Locate the cell with the specified text and output its (x, y) center coordinate. 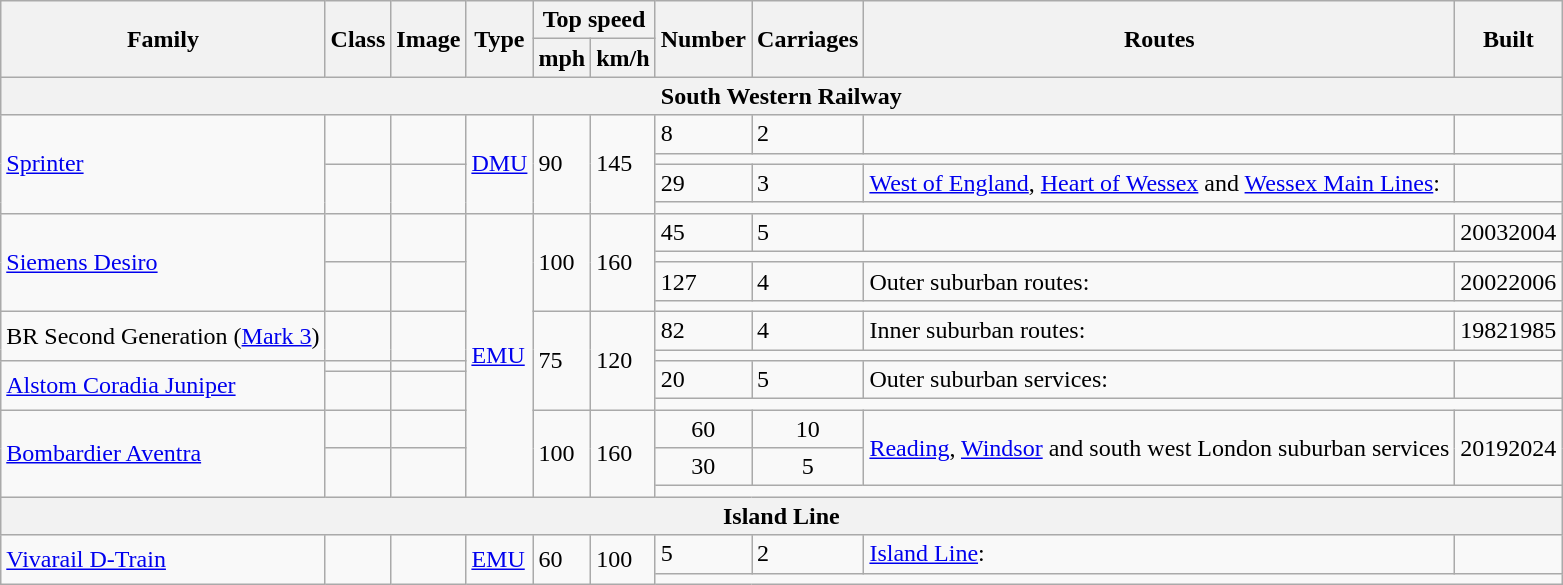
120 (623, 360)
Number (703, 39)
127 (703, 281)
Class (358, 39)
Outer suburban routes: (1160, 281)
Island Line: (1160, 554)
Island Line (782, 516)
29 (703, 183)
19821985 (1508, 330)
mph (562, 58)
90 (562, 164)
Alstom Coradia Juniper (163, 386)
82 (703, 330)
20192024 (1508, 448)
Image (428, 39)
Outer suburban services: (1160, 380)
Reading, Windsor and south west London suburban services (1160, 448)
DMU (500, 164)
West of England, Heart of Wessex and Wessex Main Lines: (1160, 183)
Top speed (594, 20)
45 (703, 232)
Carriages (808, 39)
20 (703, 380)
South Western Railway (782, 96)
Routes (1160, 39)
Family (163, 39)
Inner suburban routes: (1160, 330)
Type (500, 39)
3 (808, 183)
8 (703, 134)
30 (703, 467)
20032004 (1508, 232)
145 (623, 164)
20022006 (1508, 281)
10 (808, 429)
BR Second Generation (Mark 3) (163, 336)
Vivarail D-Train (163, 560)
Built (1508, 39)
75 (562, 360)
km/h (623, 58)
Siemens Desiro (163, 262)
Bombardier Aventra (163, 454)
Sprinter (163, 164)
